Return the (x, y) coordinate for the center point of the cell that contains the specified text.  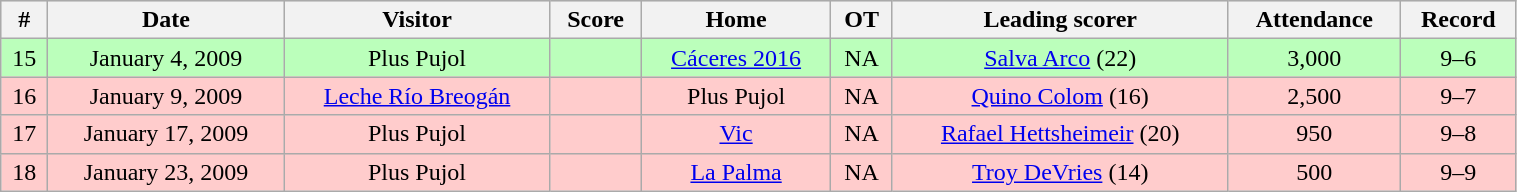
Rafael Hettsheimeir (20) (1060, 134)
La Palma (736, 172)
Leche Río Breogán (417, 96)
Vic (736, 134)
500 (1314, 172)
January 23, 2009 (166, 172)
15 (24, 58)
9–8 (1458, 134)
9–7 (1458, 96)
Salva Arco (22) (1060, 58)
Record (1458, 20)
Home (736, 20)
Score (596, 20)
Visitor (417, 20)
Quino Colom (16) (1060, 96)
18 (24, 172)
9–6 (1458, 58)
3,000 (1314, 58)
9–9 (1458, 172)
January 4, 2009 (166, 58)
17 (24, 134)
# (24, 20)
Cáceres 2016 (736, 58)
January 9, 2009 (166, 96)
2,500 (1314, 96)
Troy DeVries (14) (1060, 172)
OT (862, 20)
16 (24, 96)
Attendance (1314, 20)
Date (166, 20)
January 17, 2009 (166, 134)
950 (1314, 134)
Leading scorer (1060, 20)
